Return [X, Y] of the center of cell containing provided text 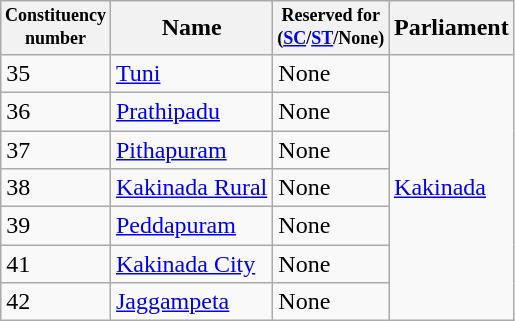
Constituency number [56, 28]
Kakinada Rural [191, 188]
38 [56, 188]
Parliament [452, 28]
35 [56, 73]
42 [56, 302]
Pithapuram [191, 150]
Tuni [191, 73]
Reserved for(SC/ST/None) [331, 28]
41 [56, 264]
36 [56, 111]
Jaggampeta [191, 302]
Name [191, 28]
Prathipadu [191, 111]
Peddapuram [191, 226]
39 [56, 226]
Kakinada City [191, 264]
37 [56, 150]
Kakinada [452, 187]
